Detect which cell encompasses the target text, then output its (X, Y) center coordinate. 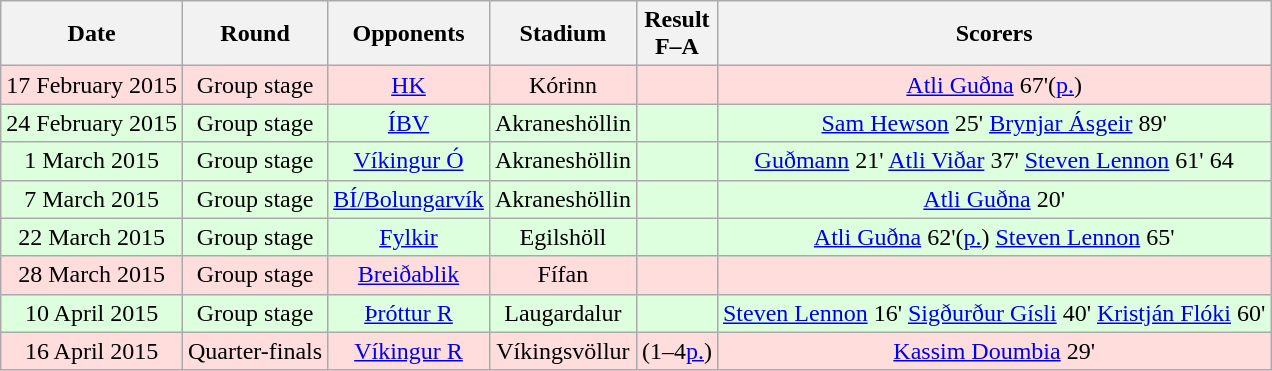
Date (92, 34)
Atli Guðna 67'(p.) (994, 85)
Egilshöll (562, 237)
Víkingsvöllur (562, 351)
Guðmann 21' Atli Viðar 37' Steven Lennon 61' 64 (994, 161)
Laugardalur (562, 313)
17 February 2015 (92, 85)
Þróttur R (409, 313)
HK (409, 85)
22 March 2015 (92, 237)
7 March 2015 (92, 199)
Víkingur Ó (409, 161)
24 February 2015 (92, 123)
28 March 2015 (92, 275)
Breiðablik (409, 275)
Atli Guðna 62'(p.) Steven Lennon 65' (994, 237)
1 March 2015 (92, 161)
Opponents (409, 34)
10 April 2015 (92, 313)
Víkingur R (409, 351)
Fylkir (409, 237)
Sam Hewson 25' Brynjar Ásgeir 89' (994, 123)
Kórinn (562, 85)
Kassim Doumbia 29' (994, 351)
16 April 2015 (92, 351)
Atli Guðna 20' (994, 199)
Scorers (994, 34)
Steven Lennon 16' Sigðurður Gísli 40' Kristján Flóki 60' (994, 313)
BÍ/Bolungarvík (409, 199)
ResultF–A (676, 34)
Quarter-finals (254, 351)
(1–4p.) (676, 351)
Round (254, 34)
ÍBV (409, 123)
Fífan (562, 275)
Stadium (562, 34)
